For the text-containing cell, return its midpoint in (X, Y) coordinate format. 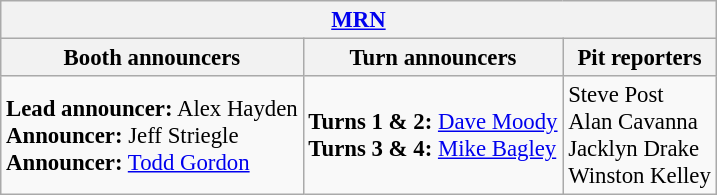
MRN (358, 20)
Booth announcers (152, 58)
Pit reporters (640, 58)
Lead announcer: Alex HaydenAnnouncer: Jeff StriegleAnnouncer: Todd Gordon (152, 136)
Turn announcers (433, 58)
Steve PostAlan CavannaJacklyn DrakeWinston Kelley (640, 136)
Turns 1 & 2: Dave MoodyTurns 3 & 4: Mike Bagley (433, 136)
